Provide the (X, Y) coordinate of the cell's center where the given text is located.  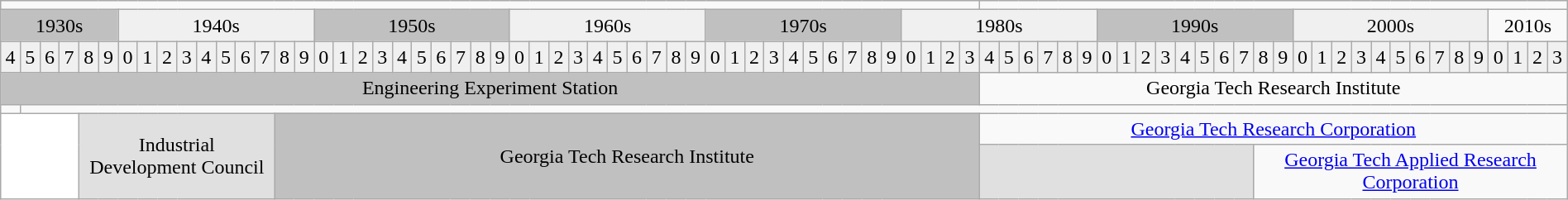
Engineering Experiment Station (490, 88)
1980s (999, 26)
Georgia Tech Applied Research Corporation (1411, 172)
1990s (1194, 26)
Industrial Development Council (177, 155)
1960s (607, 26)
2000s (1391, 26)
1940s (217, 26)
1930s (60, 26)
1950s (412, 26)
1970s (804, 26)
Georgia Tech Research Corporation (1274, 129)
2010s (1528, 26)
